Provide the (X, Y) coordinate of the cell's center where the given text is located.  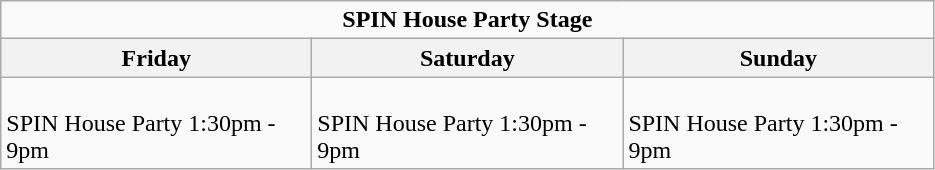
SPIN House Party Stage (468, 20)
Saturday (468, 58)
Sunday (778, 58)
Friday (156, 58)
